Locate the cell with the specified text and output its (X, Y) center coordinate. 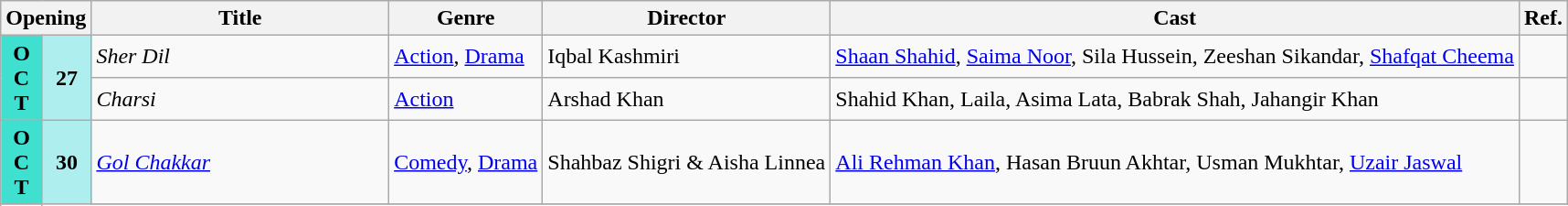
Cast (1175, 18)
Sher Dil (240, 57)
Comedy, Drama (466, 162)
Genre (466, 18)
30 (67, 162)
Ali Rehman Khan, Hasan Bruun Akhtar, Usman Mukhtar, Uzair Jaswal (1175, 162)
Director (687, 18)
Gol Chakkar (240, 162)
Ref. (1542, 18)
Opening (46, 18)
Shaan Shahid, Saima Noor, Sila Hussein, Zeeshan Sikandar, Shafqat Cheema (1175, 57)
27 (67, 78)
Charsi (240, 99)
Title (240, 18)
Shahid Khan, Laila, Asima Lata, Babrak Shah, Jahangir Khan (1175, 99)
Iqbal Kashmiri (687, 57)
Arshad Khan (687, 99)
Action (466, 99)
Shahbaz Shigri & Aisha Linnea (687, 162)
Action, Drama (466, 57)
